Extract the (x, y) coordinate from the center of the cell holding the provided text.  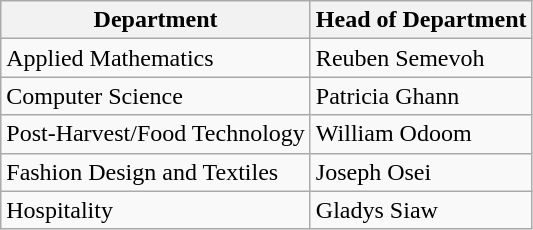
Joseph Osei (421, 172)
Post-Harvest/Food Technology (156, 134)
Applied Mathematics (156, 58)
Head of Department (421, 20)
Reuben Semevoh (421, 58)
Patricia Ghann (421, 96)
Department (156, 20)
Fashion Design and Textiles (156, 172)
Computer Science (156, 96)
William Odoom (421, 134)
Hospitality (156, 210)
Gladys Siaw (421, 210)
